For the text-containing cell, return its midpoint in (X, Y) coordinate format. 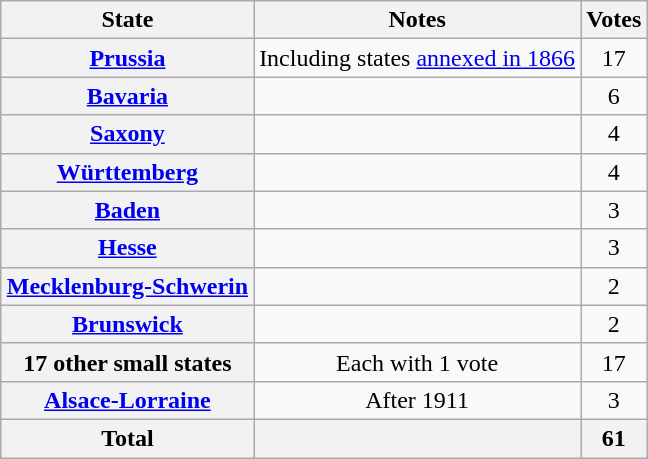
Each with 1 vote (418, 362)
Mecklenburg-Schwerin (127, 286)
State (127, 20)
Saxony (127, 134)
Württemberg (127, 172)
6 (614, 96)
Votes (614, 20)
Notes (418, 20)
After 1911 (418, 400)
Prussia (127, 58)
Baden (127, 210)
17 other small states (127, 362)
61 (614, 438)
Hesse (127, 248)
Bavaria (127, 96)
Total (127, 438)
Alsace-Lorraine (127, 400)
Brunswick (127, 324)
Including states annexed in 1866 (418, 58)
